Pinpoint the cell where the given text exists, returning its [X, Y] midpoint coordinate. 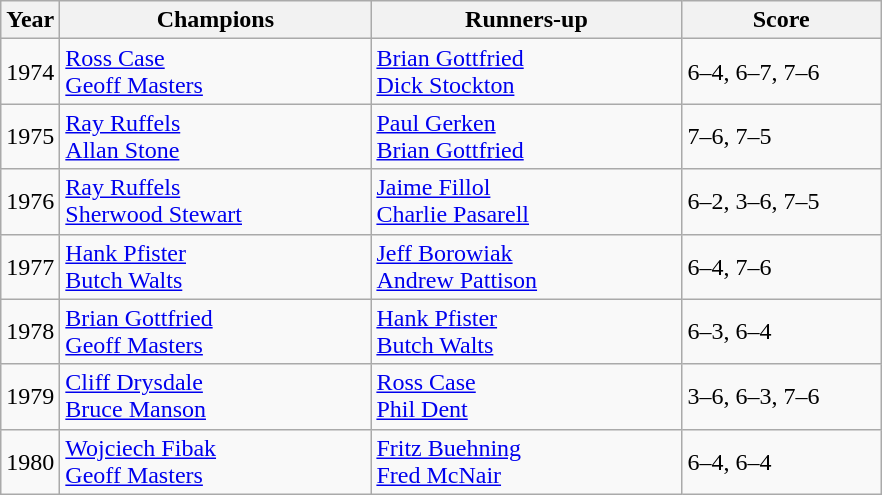
Ross Case Geoff Masters [216, 72]
6–4, 6–4 [782, 462]
Wojciech Fibak Geoff Masters [216, 462]
Paul Gerken Brian Gottfried [526, 136]
1979 [30, 396]
1975 [30, 136]
6–4, 7–6 [782, 266]
1976 [30, 202]
6–2, 3–6, 7–5 [782, 202]
Ross Case Phil Dent [526, 396]
Cliff Drysdale Bruce Manson [216, 396]
1978 [30, 332]
Ray Ruffels Sherwood Stewart [216, 202]
Runners-up [526, 20]
Ray Ruffels Allan Stone [216, 136]
Brian Gottfried Geoff Masters [216, 332]
Jeff Borowiak Andrew Pattison [526, 266]
Year [30, 20]
3–6, 6–3, 7–6 [782, 396]
1977 [30, 266]
Champions [216, 20]
1974 [30, 72]
Score [782, 20]
Fritz Buehning Fred McNair [526, 462]
Brian Gottfried Dick Stockton [526, 72]
7–6, 7–5 [782, 136]
6–3, 6–4 [782, 332]
Jaime Fillol Charlie Pasarell [526, 202]
6–4, 6–7, 7–6 [782, 72]
1980 [30, 462]
